Search for the cell housing the specified text and yield its [x, y] center coordinate. 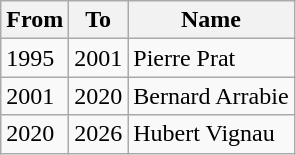
Bernard Arrabie [211, 96]
Pierre Prat [211, 58]
1995 [35, 58]
2026 [98, 134]
To [98, 20]
From [35, 20]
Name [211, 20]
Hubert Vignau [211, 134]
